Locate the cell with the specified text and output its (X, Y) center coordinate. 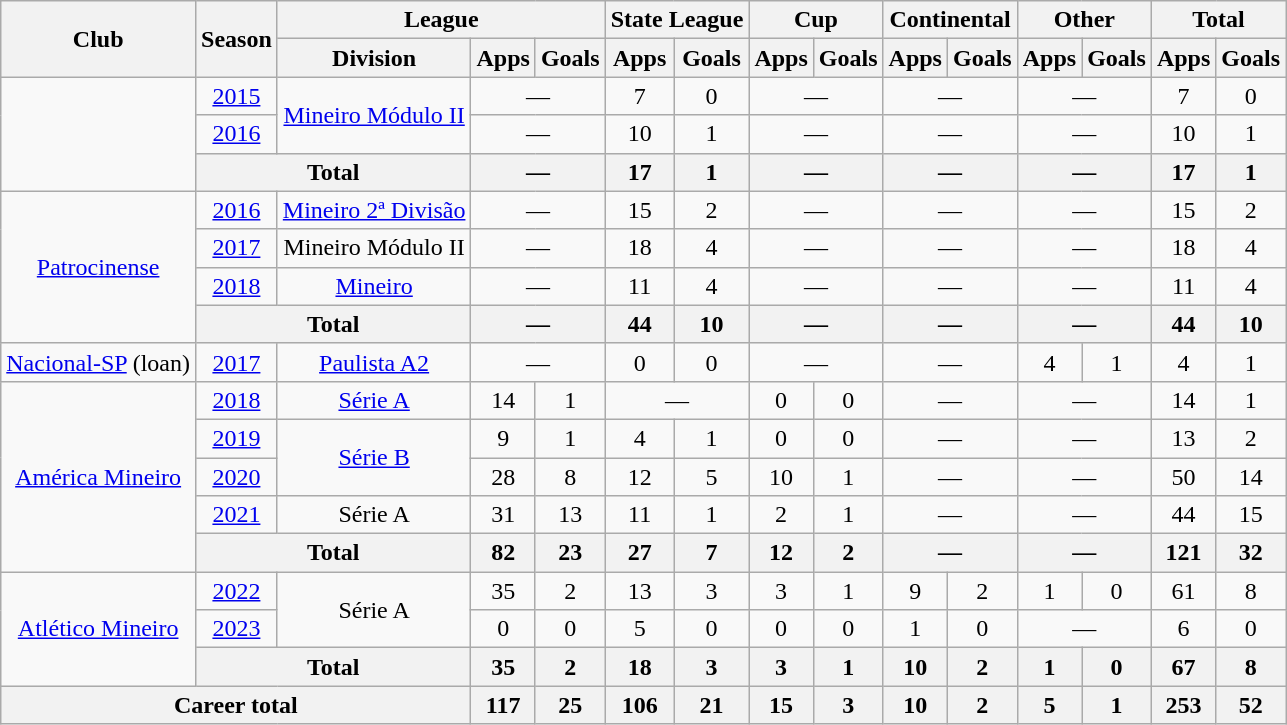
State League (677, 20)
Nacional-SP (loan) (98, 362)
67 (1183, 667)
Career total (236, 705)
Cup (816, 20)
106 (640, 705)
Division (374, 58)
League (441, 20)
América Mineiro (98, 476)
Patrocinense (98, 267)
2019 (237, 438)
25 (570, 705)
2021 (237, 515)
Mineiro 2ª Divisão (374, 210)
31 (503, 515)
61 (1183, 591)
2022 (237, 591)
6 (1183, 629)
28 (503, 477)
Continental (950, 20)
121 (1183, 553)
253 (1183, 705)
23 (570, 553)
117 (503, 705)
2020 (237, 477)
Atlético Mineiro (98, 629)
50 (1183, 477)
Other (1084, 20)
Série B (374, 457)
Club (98, 39)
Mineiro (374, 286)
52 (1251, 705)
Paulista A2 (374, 362)
82 (503, 553)
Season (237, 39)
2015 (237, 96)
2023 (237, 629)
27 (640, 553)
32 (1251, 553)
21 (712, 705)
